Provide the (x, y) coordinate of the cell's center where the given text is located.  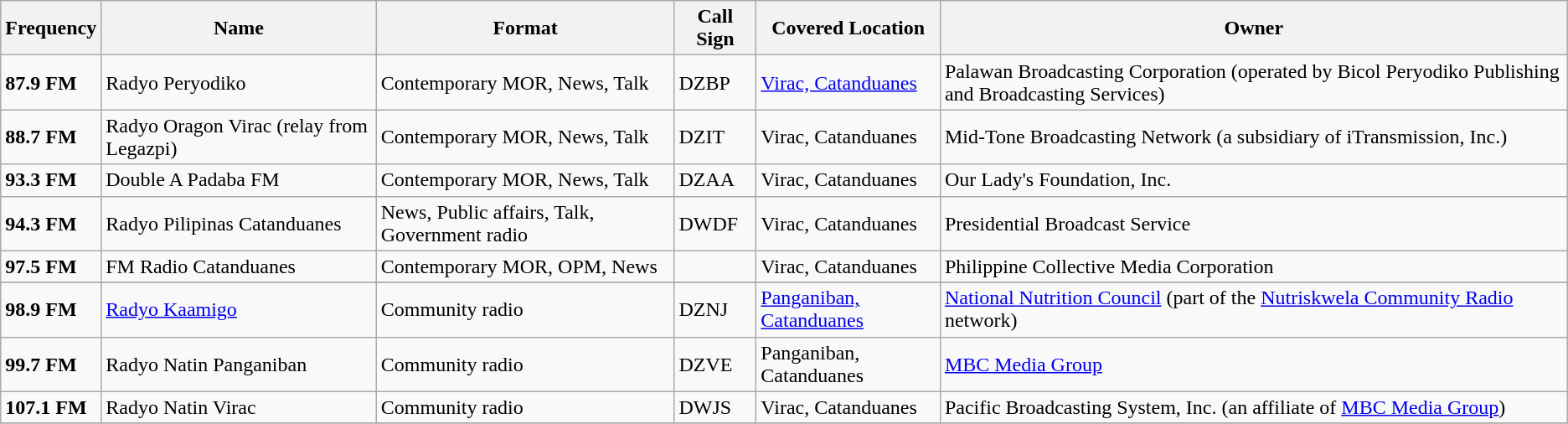
88.7 FM (51, 137)
Radyo Pilipinas Catanduanes (240, 223)
Pacific Broadcasting System, Inc. (an affiliate of MBC Media Group) (1253, 407)
FM Radio Catanduanes (240, 266)
98.9 FM (51, 310)
93.3 FM (51, 180)
Frequency (51, 28)
87.9 FM (51, 82)
Call Sign (715, 28)
97.5 FM (51, 266)
DZBP (715, 82)
Mid-Tone Broadcasting Network (a subsidiary of iTransmission, Inc.) (1253, 137)
Double A Padaba FM (240, 180)
Contemporary MOR, OPM, News (525, 266)
Radyo Oragon Virac (relay from Legazpi) (240, 137)
94.3 FM (51, 223)
Radyo Kaamigo (240, 310)
Radyo Peryodiko (240, 82)
DZIT (715, 137)
Radyo Natin Virac (240, 407)
Name (240, 28)
DZNJ (715, 310)
107.1 FM (51, 407)
News, Public affairs, Talk, Government radio (525, 223)
Radyo Natin Panganiban (240, 364)
DZAA (715, 180)
99.7 FM (51, 364)
National Nutrition Council (part of the Nutriskwela Community Radio network) (1253, 310)
Format (525, 28)
Palawan Broadcasting Corporation (operated by Bicol Peryodiko Publishing and Broadcasting Services) (1253, 82)
Covered Location (848, 28)
Our Lady's Foundation, Inc. (1253, 180)
DWJS (715, 407)
DZVE (715, 364)
Owner (1253, 28)
DWDF (715, 223)
Philippine Collective Media Corporation (1253, 266)
Presidential Broadcast Service (1253, 223)
MBC Media Group (1253, 364)
